Output the (x, y) coordinate of the center of the cell containing the given text.  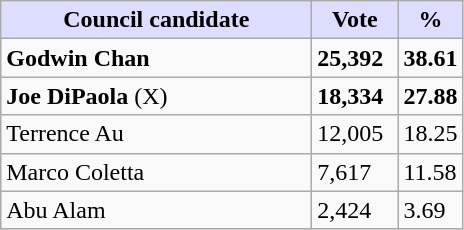
25,392 (355, 58)
Terrence Au (156, 134)
27.88 (430, 96)
Council candidate (156, 20)
3.69 (430, 210)
7,617 (355, 172)
2,424 (355, 210)
Joe DiPaola (X) (156, 96)
18.25 (430, 134)
38.61 (430, 58)
Vote (355, 20)
11.58 (430, 172)
12,005 (355, 134)
Abu Alam (156, 210)
Marco Coletta (156, 172)
18,334 (355, 96)
Godwin Chan (156, 58)
% (430, 20)
